From the cell containing the given text, extract its center point as (x, y) coordinate. 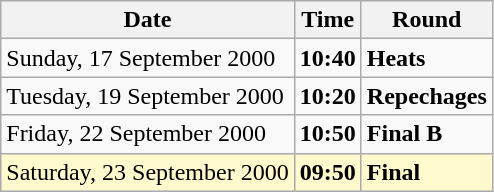
Final B (426, 134)
Saturday, 23 September 2000 (148, 172)
10:40 (328, 58)
Time (328, 20)
Round (426, 20)
Repechages (426, 96)
Date (148, 20)
Sunday, 17 September 2000 (148, 58)
Friday, 22 September 2000 (148, 134)
Final (426, 172)
Tuesday, 19 September 2000 (148, 96)
09:50 (328, 172)
10:20 (328, 96)
10:50 (328, 134)
Heats (426, 58)
